For the text-containing cell, return its midpoint in (x, y) coordinate format. 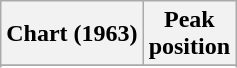
Chart (1963) (72, 34)
Peakposition (189, 34)
